Determine the (X, Y) coordinate at the center of the cell enclosing the given text.  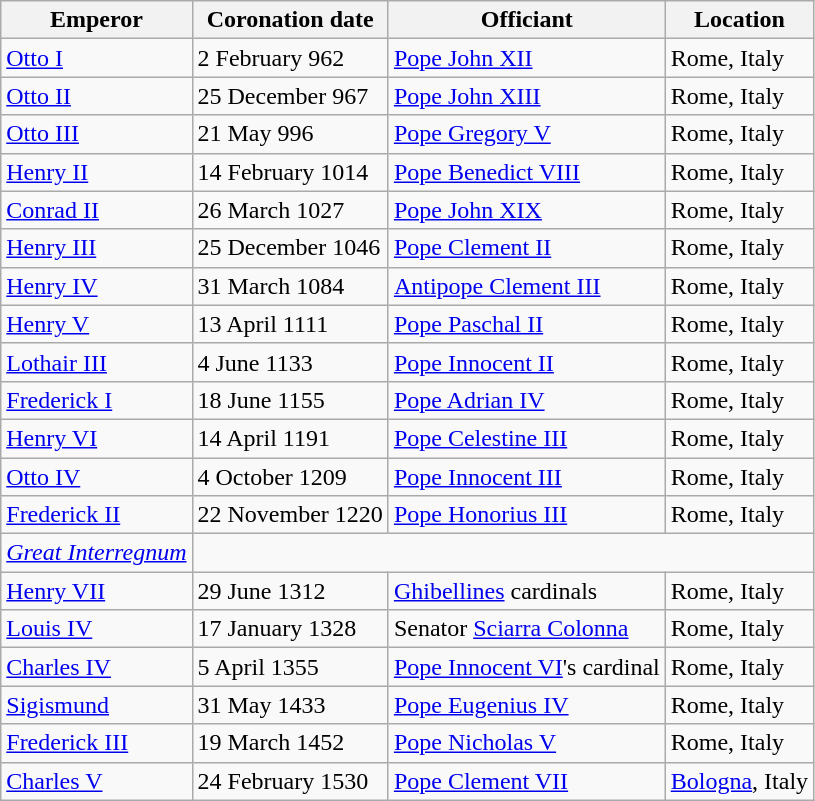
Henry II (96, 172)
4 October 1209 (290, 477)
Lothair III (96, 362)
Pope Innocent II (526, 362)
Otto III (96, 134)
Henry VI (96, 438)
Pope Clement VII (526, 781)
4 June 1133 (290, 362)
24 February 1530 (290, 781)
Pope Adrian IV (526, 400)
Pope John XIX (526, 210)
21 May 996 (290, 134)
Pope Celestine III (526, 438)
Henry IV (96, 286)
Pope Clement II (526, 248)
Pope John XIII (526, 96)
Otto II (96, 96)
Pope Paschal II (526, 324)
Pope John XII (526, 58)
Charles V (96, 781)
Sigismund (96, 705)
Otto I (96, 58)
Louis IV (96, 629)
Senator Sciarra Colonna (526, 629)
2 February 962 (290, 58)
5 April 1355 (290, 667)
25 December 1046 (290, 248)
29 June 1312 (290, 591)
17 January 1328 (290, 629)
31 March 1084 (290, 286)
Antipope Clement III (526, 286)
Pope Nicholas V (526, 743)
Henry III (96, 248)
Pope Honorius III (526, 515)
18 June 1155 (290, 400)
Coronation date (290, 20)
13 April 1111 (290, 324)
Officiant (526, 20)
Henry V (96, 324)
Pope Innocent III (526, 477)
Frederick II (96, 515)
Frederick III (96, 743)
19 March 1452 (290, 743)
Location (739, 20)
14 February 1014 (290, 172)
Charles IV (96, 667)
Pope Benedict VIII (526, 172)
Pope Innocent VI's cardinal (526, 667)
Pope Eugenius IV (526, 705)
Bologna, Italy (739, 781)
26 March 1027 (290, 210)
25 December 967 (290, 96)
14 April 1191 (290, 438)
Pope Gregory V (526, 134)
Otto IV (96, 477)
Emperor (96, 20)
Frederick I (96, 400)
Henry VII (96, 591)
31 May 1433 (290, 705)
Conrad II (96, 210)
22 November 1220 (290, 515)
Great Interregnum (96, 553)
Ghibellines cardinals (526, 591)
